Scan for the cell matching the given text and deliver its (X, Y) coordinate at center. 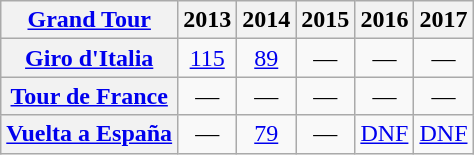
2013 (208, 20)
2015 (326, 20)
2016 (384, 20)
115 (208, 58)
2017 (444, 20)
Giro d'Italia (90, 58)
89 (266, 58)
Tour de France (90, 96)
79 (266, 134)
Grand Tour (90, 20)
2014 (266, 20)
Vuelta a España (90, 134)
